Return [x, y] of the center of cell containing provided text 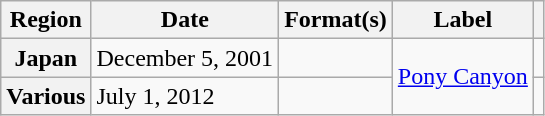
Pony Canyon [462, 77]
December 5, 2001 [185, 58]
Format(s) [336, 20]
Japan [46, 58]
Region [46, 20]
July 1, 2012 [185, 96]
Various [46, 96]
Label [462, 20]
Date [185, 20]
